Pinpoint the cell where the given text exists, returning its [X, Y] midpoint coordinate. 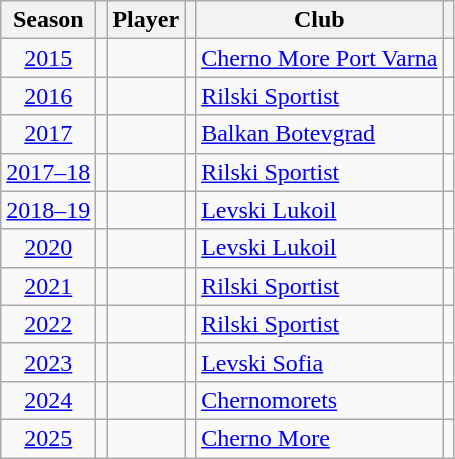
2018–19 [48, 210]
Chernomorets [320, 400]
Cherno More [320, 438]
Cherno More Port Varna [320, 58]
2022 [48, 324]
Player [146, 20]
2024 [48, 400]
2016 [48, 96]
2017–18 [48, 172]
Balkan Botevgrad [320, 134]
2015 [48, 58]
Levski Sofia [320, 362]
2023 [48, 362]
2017 [48, 134]
Season [48, 20]
2025 [48, 438]
2020 [48, 248]
2021 [48, 286]
Club [320, 20]
